Return the (x, y) coordinate for the center point of the cell that contains the specified text.  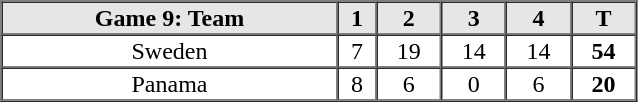
19 (408, 50)
4 (538, 18)
Sweden (170, 50)
8 (356, 84)
54 (604, 50)
1 (356, 18)
T (604, 18)
Game 9: Team (170, 18)
Panama (170, 84)
7 (356, 50)
0 (474, 84)
3 (474, 18)
2 (408, 18)
20 (604, 84)
